Output the [x, y] coordinate of the center of the cell containing the given text.  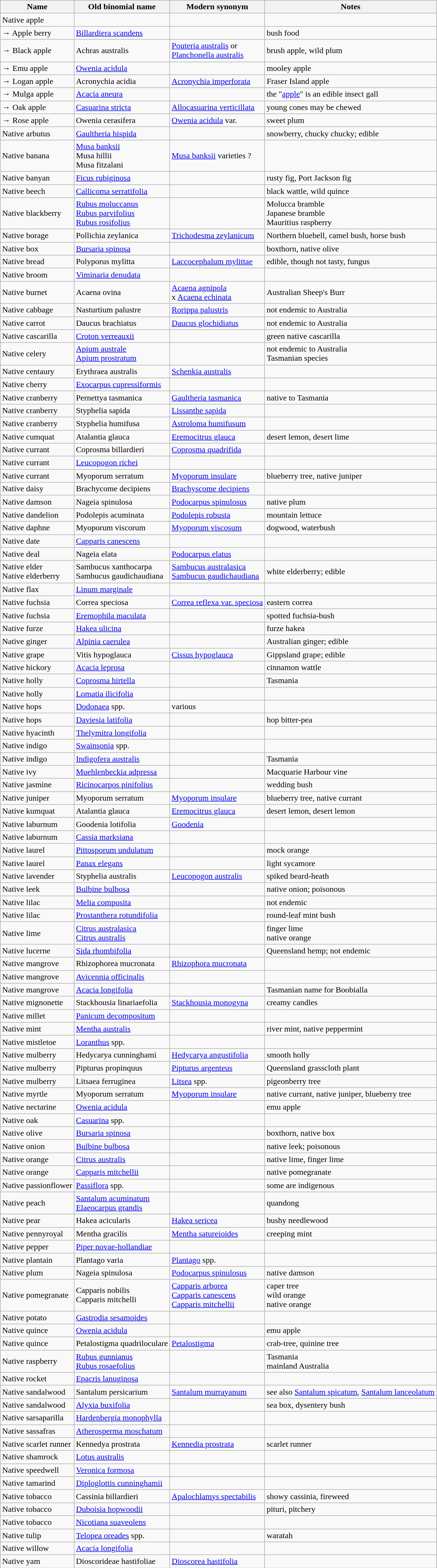
Australian ginger; edible [351, 641]
Native hyacinth [37, 733]
Mentha gracilis [122, 1234]
Native dandelion [37, 515]
boxthorn, native box [351, 1133]
Viminaria denudata [122, 275]
hop bitter-pea [351, 720]
native leek; poisonous [351, 1146]
Musa banksiiMusa hilliiMusa fitzalani [122, 156]
Atherosperma moschatum [122, 1431]
Santalum persicarium [122, 1392]
Native sarsaparilla [37, 1418]
Native deal [37, 554]
Erythraea australis [122, 371]
Native lavender [37, 876]
Citrus australis [122, 1159]
Queensland grasscloth plant [351, 1068]
Native juniper [37, 798]
Capparis canescens [122, 541]
dogwood, waterbush [351, 528]
Rubus moluccanusRubus parvifoliusRubus rosifolius [122, 213]
see also Santalum spicatum, Santalum lanceolatum [351, 1392]
Native box [37, 249]
Lotus australis [122, 1457]
finger limenative orange [351, 933]
Epacris lanuginosa [122, 1379]
eastern correa [351, 602]
Native lime [37, 933]
Stackhousia linariaefolia [122, 1003]
Native leek [37, 889]
desert lemon, desert lemon [351, 811]
Styphelia australis [122, 876]
Acaena ovina [122, 293]
Fraser Island apple [351, 81]
Citrus australasicaCitrus australis [122, 933]
Native date [37, 541]
river mint, native peppermint [351, 1029]
native to Tasmania [351, 397]
desert lemon, desert lime [351, 437]
Capparis nobilisCapparis mitchelli [122, 1295]
Native beech [37, 191]
pituri, pitchery [351, 1509]
Native furze [37, 628]
Piper novae-hollandiae [122, 1247]
Dioscorideae hastifoliae [122, 1561]
→ Oak apple [37, 107]
Native cabbage [37, 310]
Native willow [37, 1548]
Dodonaea spp. [122, 707]
Thelymitra longifolia [122, 733]
Gippsland grape; edible [351, 655]
Schenkia australis [217, 371]
showy cassinia, fireweed [351, 1496]
Achras australis [122, 51]
bushy needlewood [351, 1221]
Exocarpus cupressiformis [122, 384]
Hardenbergia monophylla [122, 1418]
Trichodesma zeylanicum [217, 236]
Litsea spp. [217, 1081]
Rubus gunnianusRubus rosaefolius [122, 1361]
Linum marginale [122, 589]
Native speedwell [37, 1470]
waratah [351, 1535]
Native oak [37, 1120]
Correa speciosa [122, 602]
Styphelia humifusa [122, 423]
Native jasmine [37, 785]
Pouteria australis orPlanchonella australis [217, 51]
Gastrodia sesamoides [122, 1317]
Petalostigma quadriloculare [122, 1344]
Myoporum viscorum [122, 528]
Apium australeApium prostratum [122, 354]
Plantago varia [122, 1260]
Hedycarya cunninghami [122, 1055]
Native blackberry [37, 213]
Acaena agnipolax Acaena echinata [217, 293]
Daucus glochidiatus [217, 323]
Styphelia sapida [122, 410]
Cassinia billardieri [122, 1496]
light sycamore [351, 863]
→ Black apple [37, 51]
Muehlenbeckia adpressa [122, 772]
Nicotiana suaveolens [122, 1522]
Santalum murrayanum [217, 1392]
Native plum [37, 1273]
Hakea acicularis [122, 1221]
quandong [351, 1203]
Indigofera australis [122, 759]
blueberry tree, native currant [351, 798]
cinnamon wattle [351, 668]
white elderberry; edible [351, 571]
Native damson [37, 502]
Native arbutus [37, 133]
not endemic to AustraliaTasmanian species [351, 354]
Myoporum viscosum [217, 528]
Australian Sheep's Burr [351, 293]
Stackhousia monogyna [217, 1003]
native plum [351, 502]
Native burnet [37, 293]
Gaultheria hispida [122, 133]
Cissus hypoglauca [217, 655]
Daviesia latifolia [122, 720]
Coprosma billardieri [122, 450]
Passiflora spp. [122, 1185]
Pernettya tasmanica [122, 397]
various [217, 707]
smooth holly [351, 1055]
Tasmaniamainland Australia [351, 1361]
Native ginger [37, 641]
Notes [351, 7]
Tasmanian name for Boobialla [351, 990]
Modern synonym [217, 7]
Native mistletoe [37, 1042]
sea box, dysentery bush [351, 1405]
Native kumquat [37, 811]
Casuarina spp. [122, 1120]
Hedycarya angustifolia [217, 1055]
Podolepis acuminata [122, 515]
Ficus rubiginosa [122, 178]
Goodenia [217, 824]
native currant, native juniper, blueberry tree [351, 1094]
native onion; poisonous [351, 889]
Panicum decompositum [122, 1016]
Allocasuarina verticillata [217, 107]
Native daphne [37, 528]
Panax elegans [122, 863]
Duboisia hopwoodii [122, 1509]
mock orange [351, 850]
Native cumquat [37, 437]
Alyxia buxifolia [122, 1405]
→ Logan apple [37, 81]
Native potato [37, 1317]
bush food [351, 33]
Cassia marksiana [122, 837]
blueberry tree, native juniper [351, 476]
Sambucus australasicaSambucus gaudichaudiana [217, 571]
Leucopogon australis [217, 876]
Macquarie Harbour vine [351, 772]
spiked beard-heath [351, 876]
black wattle, wild quince [351, 191]
Native broom [37, 275]
Loranthus spp. [122, 1042]
caper treewild orangenative orange [351, 1295]
Alpinia caerulea [122, 641]
spotted fuchsia-bush [351, 615]
Native pomegranate [37, 1295]
Native sassafras [37, 1431]
snowberry, chucky chucky; edible [351, 133]
Lissanthe sapida [217, 410]
Vitis hypoglauca [122, 655]
Kennedya prostrata [122, 1444]
Native onion [37, 1146]
Native pepper [37, 1247]
Nageia elata [122, 554]
Hakea sericea [217, 1221]
Eremophila maculata [122, 615]
mountain lettuce [351, 515]
Old binomial name [122, 7]
pigeonberry tree [351, 1081]
Native pear [37, 1221]
Acacia aneura [122, 94]
Native banyan [37, 178]
Correa reflexa var. speciosa [217, 602]
Native grape [37, 655]
Petalostigma [217, 1344]
→ Mulga apple [37, 94]
the "apple" is an edible insect gall [351, 94]
green native cascarilla [351, 336]
Native olive [37, 1133]
Sida rhombifolia [122, 951]
scarlet runner [351, 1444]
Litsaea ferruginea [122, 1081]
Native ivy [37, 772]
Queensland hemp; not endemic [351, 951]
Rhizophora mucronata [217, 964]
Capparis arboreaCapparis canescensCapparis mitchellii [217, 1295]
native damson [351, 1273]
creeping mint [351, 1234]
brush apple, wild plum [351, 51]
Native cascarilla [37, 336]
Mentha satureioides [217, 1234]
creamy candles [351, 1003]
Prostanthera rotundifolia [122, 915]
some are indigenous [351, 1185]
Native flax [37, 589]
Native apple [37, 20]
Dioscorea hastifolia [217, 1561]
Native centaury [37, 371]
Hakea ulicina [122, 628]
Polyporus mylitta [122, 262]
Native daisy [37, 489]
native lime, finger lime [351, 1159]
Pipturus argenteus [217, 1068]
Telopea oreades spp. [122, 1535]
→ Apple berry [37, 33]
Native tamarind [37, 1483]
Podocarpus elatus [217, 554]
Native shamrock [37, 1457]
Acacia leprosa [122, 668]
Native nectarine [37, 1107]
Name [37, 7]
Sambucus xanthocarpaSambucus gaudichaudiana [122, 571]
Native bread [37, 262]
Brachyscome decipiens [217, 489]
native pomegranate [351, 1172]
Apalochlamys spectabilis [217, 1496]
crab-tree, quinine tree [351, 1344]
boxthorn, native olive [351, 249]
Pipturus propinquus [122, 1068]
Native peach [37, 1203]
Billardiera scandens [122, 33]
Musa banksii varieties ? [217, 156]
furze hakea [351, 628]
Native tulip [37, 1535]
→ Rose apple [37, 120]
not endemic [351, 902]
Coprosma hirtella [122, 681]
Veronica formosa [122, 1470]
Molucca brambleJapanese brambleMauritius raspberry [351, 213]
Native cherry [37, 384]
Swainsonia spp. [122, 746]
Goodenia lotifolia [122, 824]
Owenia acidula var. [217, 120]
Santalum acuminatumElaeocarpus grandis [122, 1203]
Kennedia prostrata [217, 1444]
Native rocket [37, 1379]
rusty fig, Port Jackson fig [351, 178]
Native elderNative elderberry [37, 571]
Native borage [37, 236]
Rorippa palustris [217, 310]
Native millet [37, 1016]
Northern bluebell, camel bush, horse bush [351, 236]
Diploglottis cunninghamii [122, 1483]
Native yam [37, 1561]
Nasturtium palustre [122, 310]
Acronychia imperforata [217, 81]
Native scarlet runner [37, 1444]
Avicennia officinalis [122, 977]
Native banana [37, 156]
Native plantain [37, 1260]
Native mignonette [37, 1003]
Melia composita [122, 902]
Pollichia zeylanica [122, 236]
Owenia cerasifera [122, 120]
Native carrot [37, 323]
round-leaf mint bush [351, 915]
Gaultheria tasmanica [217, 397]
→ Emu apple [37, 68]
Lomatia ilicifolia [122, 694]
Native pennyroyal [37, 1234]
Native myrtle [37, 1094]
Callicoma serratifolia [122, 191]
wedding bush [351, 785]
Ricinocarpos pinifolius [122, 785]
Plantago spp. [217, 1260]
Native lucerne [37, 951]
Native celery [37, 354]
Laccocephalum mylittae [217, 262]
Native mint [37, 1029]
Leucopogon richei [122, 463]
Casuarina stricta [122, 107]
Croton verreauxii [122, 336]
Brachycome decipiens [122, 489]
sweet plum [351, 120]
young cones may be chewed [351, 107]
Capparis mitchellii [122, 1172]
Native hickory [37, 668]
Native raspberry [37, 1361]
Pittosporum undulatum [122, 850]
Mentha australis [122, 1029]
Native passionflower [37, 1185]
Astroloma humifusum [217, 423]
edible, though not tasty, fungus [351, 262]
Daucus brachiatus [122, 323]
mooley apple [351, 68]
Podolepis robusta [217, 515]
Coprosma quadrifida [217, 450]
Rhizophorea mucronata [122, 964]
Acronychia acidia [122, 81]
